Find where the given text appears and provide that cell's center as (X, Y) coordinate. 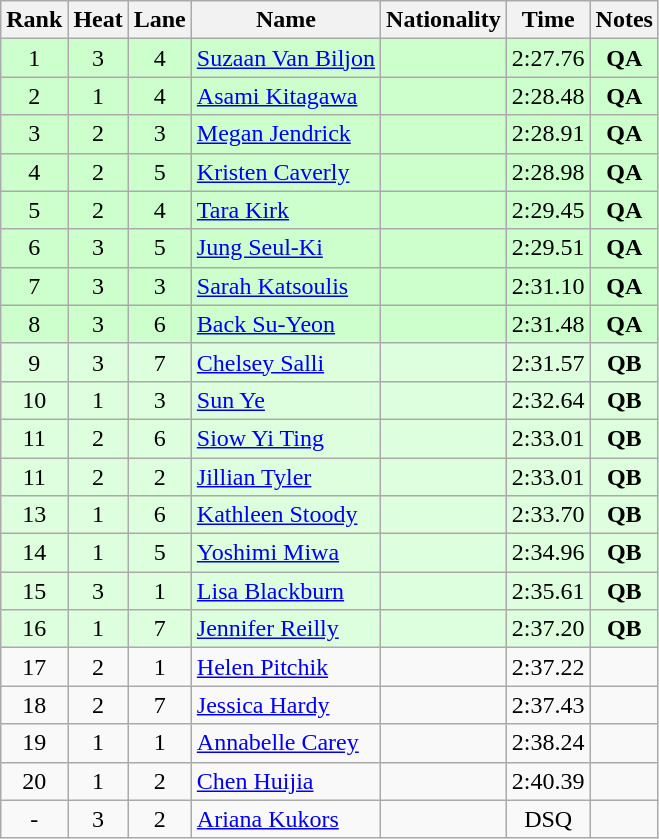
16 (34, 629)
Megan Jendrick (286, 134)
Nationality (444, 20)
2:37.20 (548, 629)
17 (34, 667)
10 (34, 400)
2:28.91 (548, 134)
DSQ (548, 819)
13 (34, 515)
Annabelle Carey (286, 743)
2:37.43 (548, 705)
2:31.10 (548, 286)
Sarah Katsoulis (286, 286)
Notes (624, 20)
19 (34, 743)
- (34, 819)
Kathleen Stoody (286, 515)
Lisa Blackburn (286, 591)
Ariana Kukors (286, 819)
2:34.96 (548, 553)
Chen Huijia (286, 781)
Tara Kirk (286, 210)
2:28.48 (548, 96)
9 (34, 362)
2:29.45 (548, 210)
2:27.76 (548, 58)
20 (34, 781)
14 (34, 553)
Jennifer Reilly (286, 629)
2:35.61 (548, 591)
Yoshimi Miwa (286, 553)
Asami Kitagawa (286, 96)
Jillian Tyler (286, 477)
18 (34, 705)
Sun Ye (286, 400)
Jessica Hardy (286, 705)
Time (548, 20)
8 (34, 324)
Chelsey Salli (286, 362)
Back Su-Yeon (286, 324)
2:29.51 (548, 248)
Helen Pitchik (286, 667)
2:37.22 (548, 667)
Kristen Caverly (286, 172)
Rank (34, 20)
Heat (98, 20)
2:40.39 (548, 781)
Suzaan Van Biljon (286, 58)
2:31.57 (548, 362)
Jung Seul-Ki (286, 248)
15 (34, 591)
Siow Yi Ting (286, 438)
Lane (160, 20)
2:32.64 (548, 400)
2:28.98 (548, 172)
2:33.70 (548, 515)
Name (286, 20)
2:31.48 (548, 324)
2:38.24 (548, 743)
